Detect which cell encompasses the target text, then output its [X, Y] center coordinate. 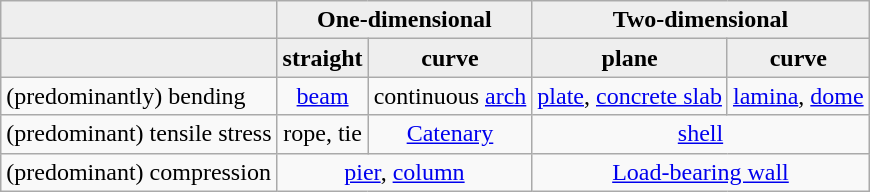
plane [630, 58]
lamina, dome [798, 96]
Load-bearing wall [700, 172]
Catenary [450, 134]
Two-dimensional [700, 20]
(predominant) tensile stress [139, 134]
continuous arch [450, 96]
plate, concrete slab [630, 96]
shell [700, 134]
(predominant) compression [139, 172]
(predominantly) bending [139, 96]
rope, tie [322, 134]
pier, column [404, 172]
One-dimensional [404, 20]
beam [322, 96]
straight [322, 58]
